Locate the cell with the specified text and output its (X, Y) center coordinate. 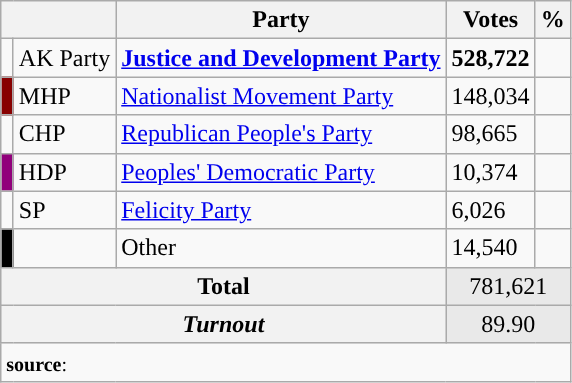
Felicity Party (281, 210)
CHP (64, 134)
10,374 (490, 172)
98,665 (490, 134)
148,034 (490, 96)
Other (281, 248)
% (552, 20)
781,621 (508, 286)
Peoples' Democratic Party (281, 172)
14,540 (490, 248)
Votes (490, 20)
Justice and Development Party (281, 58)
HDP (64, 172)
Party (281, 20)
89.90 (508, 324)
source: (286, 362)
6,026 (490, 210)
Republican People's Party (281, 134)
SP (64, 210)
Turnout (224, 324)
Total (224, 286)
528,722 (490, 58)
MHP (64, 96)
Nationalist Movement Party (281, 96)
AK Party (64, 58)
